Determine the (X, Y) coordinate at the center of the cell enclosing the given text.  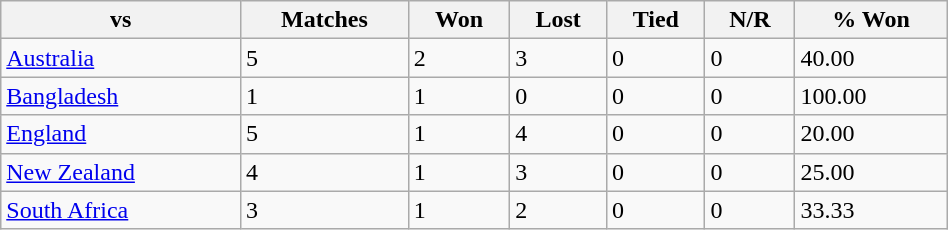
Won (458, 20)
40.00 (871, 58)
25.00 (871, 172)
New Zealand (121, 172)
20.00 (871, 134)
Lost (558, 20)
South Africa (121, 210)
N/R (750, 20)
Tied (656, 20)
Bangladesh (121, 96)
% Won (871, 20)
England (121, 134)
33.33 (871, 210)
vs (121, 20)
Australia (121, 58)
100.00 (871, 96)
Matches (325, 20)
